Determine the [x, y] coordinate at the center of the cell enclosing the given text.  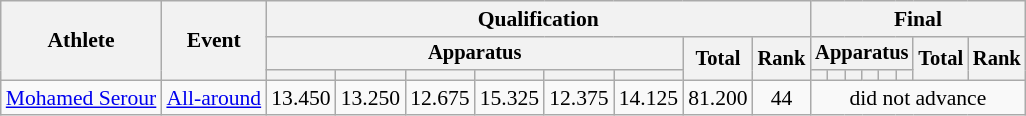
14.125 [648, 98]
Event [214, 40]
Mohamed Serour [82, 98]
12.375 [578, 98]
did not advance [918, 98]
Final [918, 19]
15.325 [510, 98]
13.450 [300, 98]
All-around [214, 98]
44 [782, 98]
81.200 [718, 98]
Qualification [538, 19]
Athlete [82, 40]
13.250 [370, 98]
12.675 [440, 98]
